Detect which cell encompasses the target text, then output its [x, y] center coordinate. 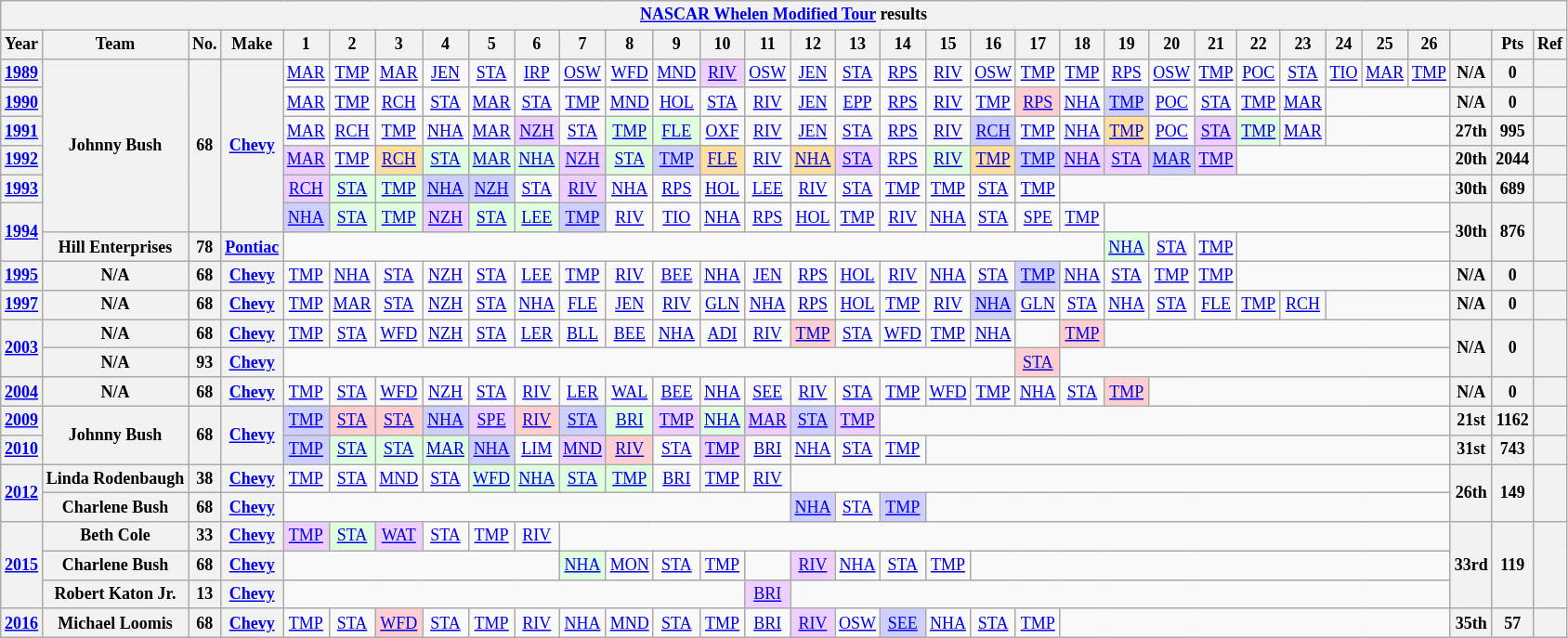
WAL [630, 392]
93 [204, 362]
WAT [399, 537]
26 [1430, 45]
1162 [1512, 420]
38 [204, 479]
15 [947, 45]
24 [1343, 45]
1993 [22, 189]
Pontiac [253, 247]
3 [399, 45]
Hill Enterprises [115, 247]
35th [1471, 622]
NASCAR Whelen Modified Tour results [784, 15]
57 [1512, 622]
31st [1471, 449]
18 [1082, 45]
ADI [723, 334]
876 [1512, 232]
22 [1259, 45]
Pts [1512, 45]
14 [903, 45]
1 [307, 45]
BLL [583, 334]
2015 [22, 566]
No. [204, 45]
IRP [537, 72]
1991 [22, 130]
17 [1038, 45]
995 [1512, 130]
743 [1512, 449]
MON [630, 565]
23 [1303, 45]
20 [1171, 45]
11 [767, 45]
4 [446, 45]
EPP [858, 102]
2004 [22, 392]
6 [537, 45]
27th [1471, 130]
19 [1127, 45]
1992 [22, 160]
1990 [22, 102]
2009 [22, 420]
12 [813, 45]
2012 [22, 493]
2044 [1512, 160]
33 [204, 537]
Beth Cole [115, 537]
Robert Katon Jr. [115, 594]
20th [1471, 160]
1989 [22, 72]
2016 [22, 622]
26th [1471, 493]
8 [630, 45]
10 [723, 45]
2010 [22, 449]
Ref [1550, 45]
LIM [537, 449]
Michael Loomis [115, 622]
2 [352, 45]
OXF [723, 130]
16 [994, 45]
5 [491, 45]
25 [1385, 45]
Make [253, 45]
1997 [22, 305]
Linda Rodenbaugh [115, 479]
119 [1512, 566]
21 [1216, 45]
Year [22, 45]
7 [583, 45]
689 [1512, 189]
1995 [22, 275]
21st [1471, 420]
78 [204, 247]
149 [1512, 493]
1994 [22, 232]
33rd [1471, 566]
2003 [22, 348]
9 [676, 45]
Team [115, 45]
